Extract the [X, Y] coordinate from the center of the cell holding the provided text.  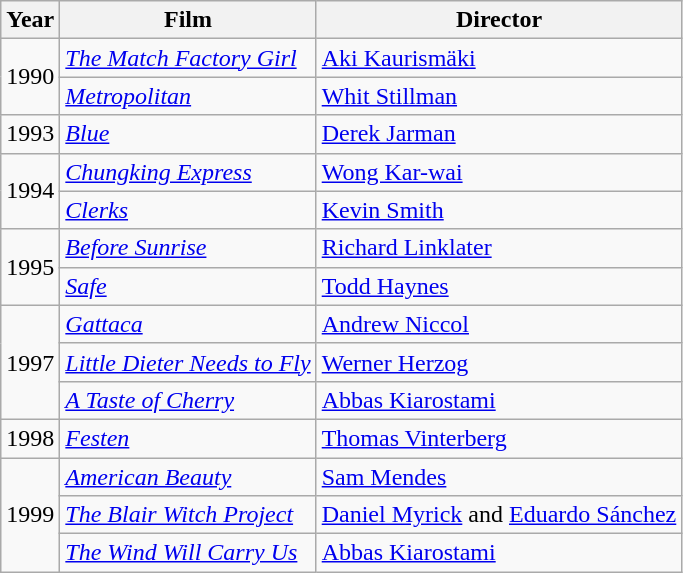
1999 [30, 515]
Festen [188, 438]
Chungking Express [188, 172]
Film [188, 20]
Metropolitan [188, 96]
Aki Kaurismäki [499, 58]
1994 [30, 191]
Clerks [188, 210]
The Blair Witch Project [188, 515]
Thomas Vinterberg [499, 438]
1993 [30, 134]
American Beauty [188, 477]
Gattaca [188, 324]
1997 [30, 362]
1995 [30, 267]
Derek Jarman [499, 134]
Richard Linklater [499, 248]
The Match Factory Girl [188, 58]
Daniel Myrick and Eduardo Sánchez [499, 515]
Todd Haynes [499, 286]
Little Dieter Needs to Fly [188, 362]
Werner Herzog [499, 362]
Whit Stillman [499, 96]
Year [30, 20]
Director [499, 20]
Sam Mendes [499, 477]
The Wind Will Carry Us [188, 553]
Before Sunrise [188, 248]
Safe [188, 286]
Blue [188, 134]
Wong Kar-wai [499, 172]
Kevin Smith [499, 210]
Andrew Niccol [499, 324]
1998 [30, 438]
1990 [30, 77]
A Taste of Cherry [188, 400]
